Identify which cell holds the provided text, then report its (x, y) central coordinate. 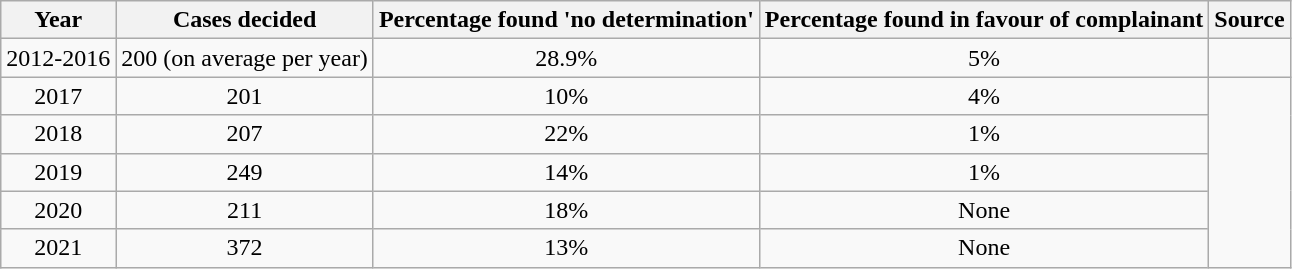
28.9% (566, 58)
249 (245, 172)
200 (on average per year) (245, 58)
13% (566, 248)
2012-2016 (58, 58)
2017 (58, 96)
372 (245, 248)
2019 (58, 172)
14% (566, 172)
4% (984, 96)
Source (1250, 20)
Year (58, 20)
201 (245, 96)
Cases decided (245, 20)
2018 (58, 134)
10% (566, 96)
22% (566, 134)
Percentage found in favour of complainant (984, 20)
207 (245, 134)
2021 (58, 248)
Percentage found 'no determination' (566, 20)
18% (566, 210)
211 (245, 210)
5% (984, 58)
2020 (58, 210)
